Scan for the cell matching the given text and deliver its (x, y) coordinate at center. 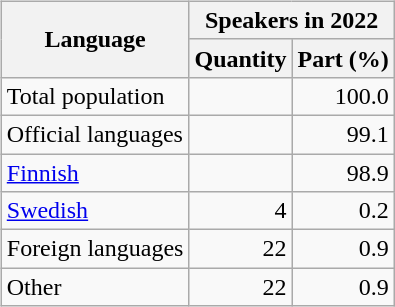
Part (%) (343, 58)
0.2 (343, 211)
Swedish (95, 211)
Quantity (240, 58)
Total population (95, 96)
Official languages (95, 134)
98.9 (343, 173)
99.1 (343, 134)
Speakers in 2022 (292, 20)
Language (95, 39)
Other (95, 287)
Finnish (95, 173)
4 (240, 211)
100.0 (343, 96)
Foreign languages (95, 249)
